Pinpoint the cell where the given text exists, returning its [x, y] midpoint coordinate. 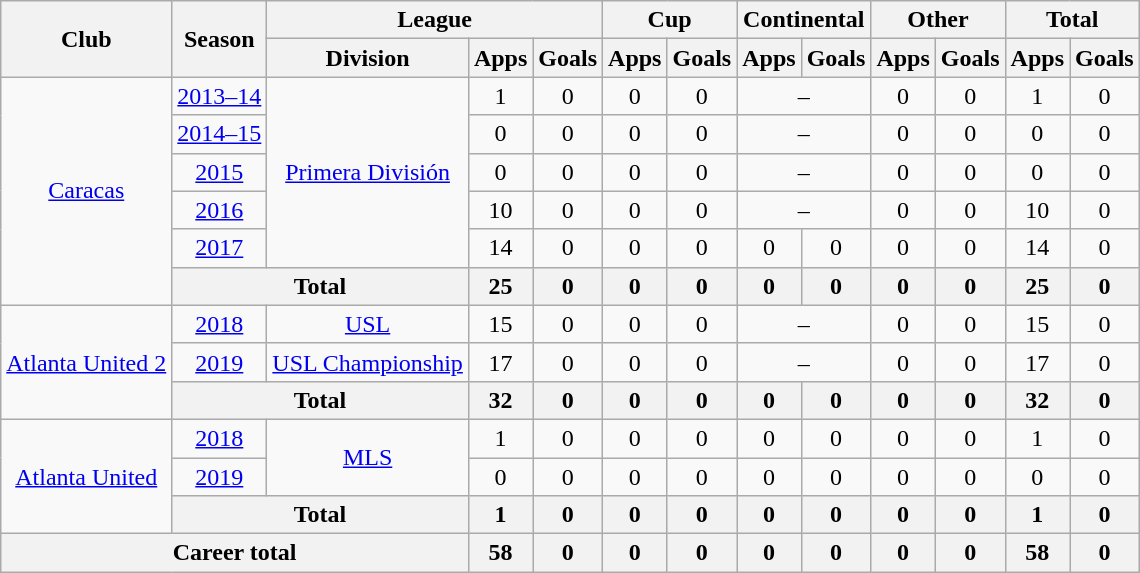
Atlanta United [86, 476]
2017 [220, 248]
USL [368, 324]
2015 [220, 172]
League [435, 20]
USL Championship [368, 362]
Continental [804, 20]
2013–14 [220, 96]
2016 [220, 210]
2014–15 [220, 134]
Caracas [86, 191]
MLS [368, 457]
Career total [235, 553]
Atlanta United 2 [86, 362]
Cup [670, 20]
Club [86, 39]
Division [368, 58]
Primera División [368, 172]
Season [220, 39]
Other [938, 20]
